Detect which cell encompasses the target text, then output its (x, y) center coordinate. 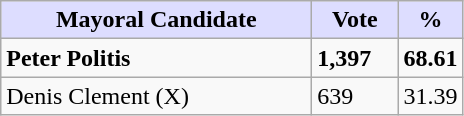
1,397 (355, 58)
Peter Politis (156, 58)
Vote (355, 20)
31.39 (430, 96)
639 (355, 96)
% (430, 20)
Denis Clement (X) (156, 96)
68.61 (430, 58)
Mayoral Candidate (156, 20)
